Capture the cell that displays the provided text and extract its [X, Y] central coordinate. 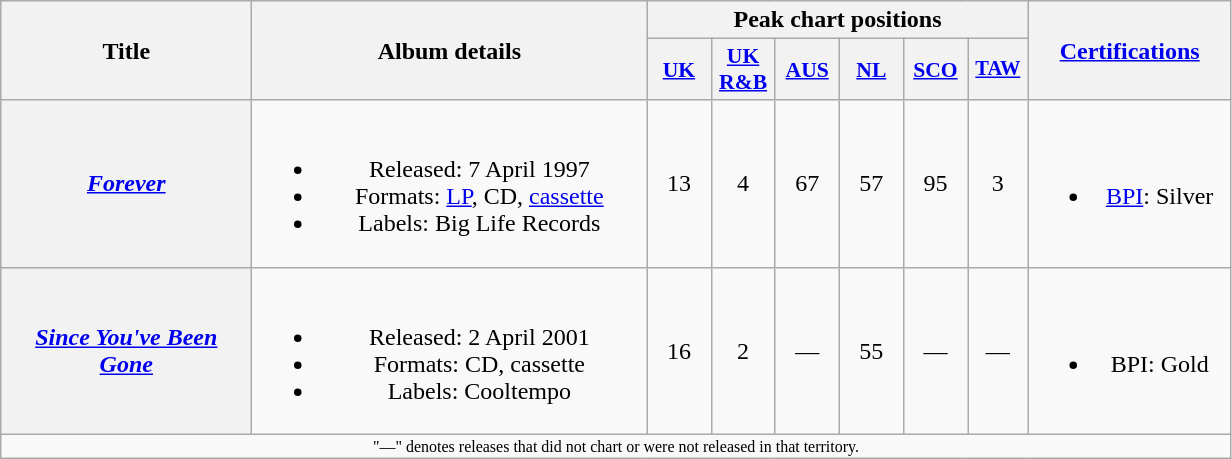
TAW [998, 70]
Album details [450, 50]
Forever [126, 184]
SCO [935, 70]
UK R&B [743, 70]
BPI: Gold [1130, 350]
Released: 2 April 2001Formats: CD, cassetteLabels: Cooltempo [450, 350]
3 [998, 184]
Since You've Been Gone [126, 350]
57 [871, 184]
2 [743, 350]
13 [679, 184]
Released: 7 April 1997Formats: LP, CD, cassetteLabels: Big Life Records [450, 184]
4 [743, 184]
55 [871, 350]
Title [126, 50]
AUS [807, 70]
16 [679, 350]
UK [679, 70]
NL [871, 70]
Certifications [1130, 50]
67 [807, 184]
"—" denotes releases that did not chart or were not released in that territory. [616, 446]
BPI: Silver [1130, 184]
95 [935, 184]
Peak chart positions [838, 20]
